Scan for the cell matching the given text and deliver its (X, Y) coordinate at center. 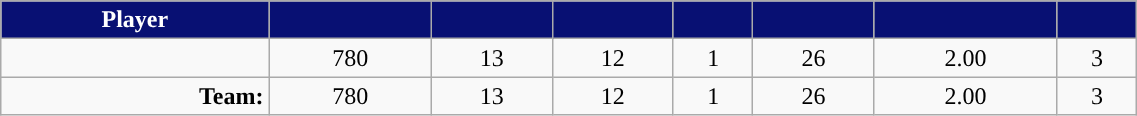
Player (135, 20)
Team: (135, 96)
